Find where the given text appears and provide that cell's center as (X, Y) coordinate. 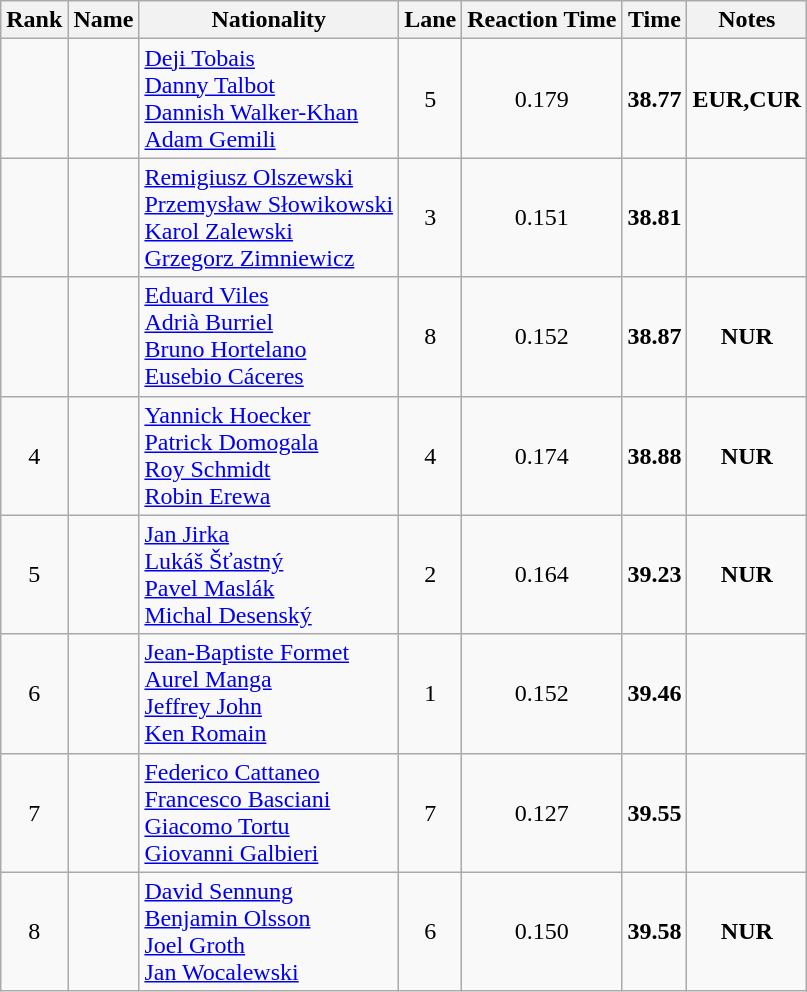
0.151 (542, 218)
38.87 (654, 336)
0.127 (542, 812)
3 (430, 218)
Nationality (269, 20)
0.179 (542, 98)
39.55 (654, 812)
Jean-Baptiste FormetAurel MangaJeffrey JohnKen Romain (269, 694)
EUR,CUR (747, 98)
Eduard VilesAdrià BurrielBruno HortelanoEusebio Cáceres (269, 336)
David SennungBenjamin OlssonJoel GrothJan Wocalewski (269, 932)
Yannick HoeckerPatrick DomogalaRoy SchmidtRobin Erewa (269, 456)
38.81 (654, 218)
Remigiusz OlszewskiPrzemysław SłowikowskiKarol ZalewskiGrzegorz Zimniewicz (269, 218)
Lane (430, 20)
Time (654, 20)
39.23 (654, 574)
38.77 (654, 98)
Jan JirkaLukáš ŠťastnýPavel MaslákMichal Desenský (269, 574)
Rank (34, 20)
1 (430, 694)
0.164 (542, 574)
Name (104, 20)
39.58 (654, 932)
0.150 (542, 932)
38.88 (654, 456)
39.46 (654, 694)
Federico CattaneoFrancesco BascianiGiacomo TortuGiovanni Galbieri (269, 812)
Deji TobaisDanny TalbotDannish Walker-KhanAdam Gemili (269, 98)
0.174 (542, 456)
2 (430, 574)
Reaction Time (542, 20)
Notes (747, 20)
